Return (x, y) of the center of cell containing provided text 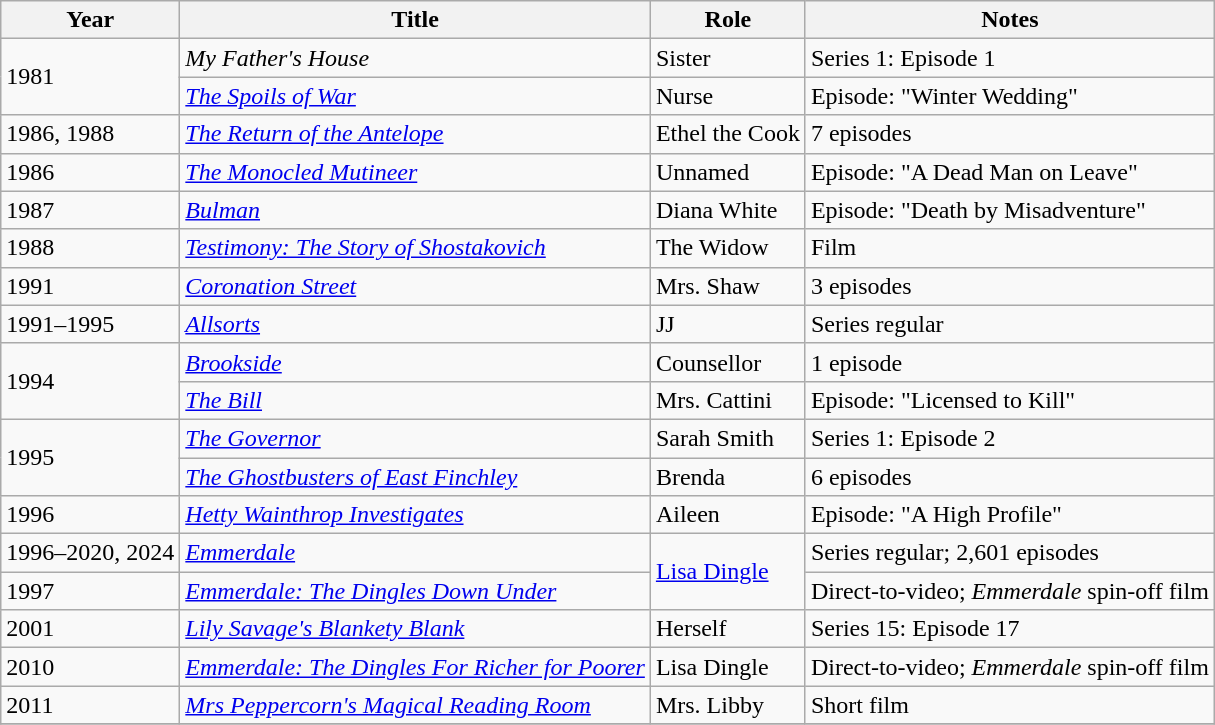
Emmerdale: The Dingles Down Under (416, 591)
Mrs Peppercorn's Magical Reading Room (416, 705)
6 episodes (1010, 477)
Film (1010, 248)
The Bill (416, 400)
1986, 1988 (90, 134)
1995 (90, 457)
Title (416, 20)
Episode: "Licensed to Kill" (1010, 400)
The Governor (416, 438)
1991 (90, 286)
Testimony: The Story of Shostakovich (416, 248)
1996 (90, 515)
Counsellor (728, 362)
1988 (90, 248)
2001 (90, 629)
Sister (728, 58)
Hetty Wainthrop Investigates (416, 515)
Brenda (728, 477)
Coronation Street (416, 286)
The Monocled Mutineer (416, 172)
Mrs. Cattini (728, 400)
Allsorts (416, 324)
Series 1: Episode 1 (1010, 58)
1994 (90, 381)
Aileen (728, 515)
1 episode (1010, 362)
The Return of the Antelope (416, 134)
Herself (728, 629)
Series regular; 2,601 episodes (1010, 553)
1981 (90, 77)
Mrs. Shaw (728, 286)
Short film (1010, 705)
Ethel the Cook (728, 134)
The Widow (728, 248)
Notes (1010, 20)
JJ (728, 324)
Nurse (728, 96)
The Ghostbusters of East Finchley (416, 477)
Emmerdale: The Dingles For Richer for Poorer (416, 667)
3 episodes (1010, 286)
Episode: "Winter Wedding" (1010, 96)
Sarah Smith (728, 438)
1997 (90, 591)
1986 (90, 172)
Episode: "A High Profile" (1010, 515)
Bulman (416, 210)
Brookside (416, 362)
Episode: "A Dead Man on Leave" (1010, 172)
2011 (90, 705)
Series 15: Episode 17 (1010, 629)
Diana White (728, 210)
My Father's House (416, 58)
Emmerdale (416, 553)
Mrs. Libby (728, 705)
1996–2020, 2024 (90, 553)
Year (90, 20)
The Spoils of War (416, 96)
Series 1: Episode 2 (1010, 438)
Unnamed (728, 172)
Episode: "Death by Misadventure" (1010, 210)
Series regular (1010, 324)
Lily Savage's Blankety Blank (416, 629)
1991–1995 (90, 324)
7 episodes (1010, 134)
2010 (90, 667)
1987 (90, 210)
Role (728, 20)
